Identify which cell holds the provided text, then report its (X, Y) central coordinate. 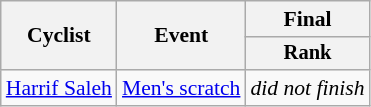
Final (307, 19)
Cyclist (59, 36)
Event (182, 36)
Rank (307, 54)
did not finish (307, 88)
Men's scratch (182, 88)
Harrif Saleh (59, 88)
